Provide the [X, Y] coordinate of the cell's center where the given text is located.  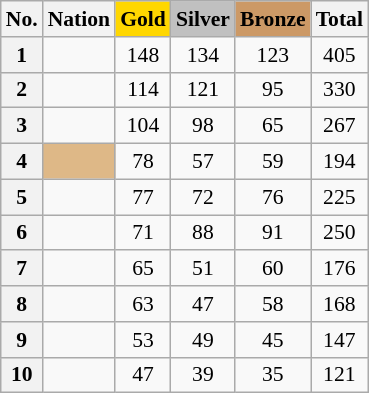
134 [203, 55]
60 [273, 269]
Total [340, 19]
Bronze [273, 19]
8 [22, 304]
91 [273, 233]
76 [273, 197]
148 [143, 55]
168 [340, 304]
Gold [143, 19]
147 [340, 340]
No. [22, 19]
176 [340, 269]
9 [22, 340]
71 [143, 233]
35 [273, 375]
5 [22, 197]
88 [203, 233]
57 [203, 162]
330 [340, 90]
39 [203, 375]
78 [143, 162]
2 [22, 90]
45 [273, 340]
Silver [203, 19]
6 [22, 233]
7 [22, 269]
225 [340, 197]
104 [143, 126]
Nation [79, 19]
49 [203, 340]
58 [273, 304]
114 [143, 90]
1 [22, 55]
59 [273, 162]
95 [273, 90]
267 [340, 126]
10 [22, 375]
53 [143, 340]
3 [22, 126]
194 [340, 162]
250 [340, 233]
77 [143, 197]
123 [273, 55]
405 [340, 55]
98 [203, 126]
63 [143, 304]
51 [203, 269]
72 [203, 197]
4 [22, 162]
